Detect which cell encompasses the target text, then output its (x, y) center coordinate. 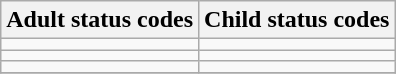
Adult status codes (100, 20)
Child status codes (297, 20)
